Pinpoint the cell where the given text exists, returning its (x, y) midpoint coordinate. 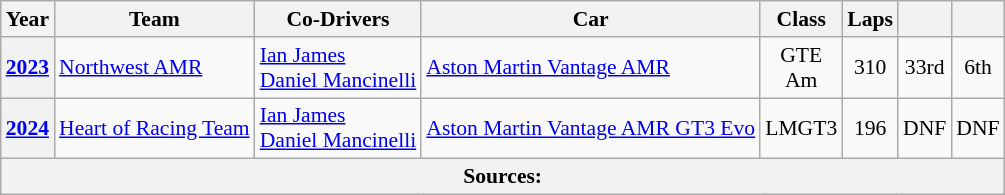
Class (801, 19)
Aston Martin Vantage AMR GT3 Evo (590, 128)
Aston Martin Vantage AMR (590, 68)
Sources: (503, 177)
6th (978, 68)
310 (870, 68)
196 (870, 128)
Laps (870, 19)
LMGT3 (801, 128)
33rd (924, 68)
Heart of Racing Team (154, 128)
Northwest AMR (154, 68)
Team (154, 19)
GTEAm (801, 68)
Car (590, 19)
2023 (28, 68)
2024 (28, 128)
Year (28, 19)
Co-Drivers (338, 19)
